Capture the cell that displays the provided text and extract its [X, Y] central coordinate. 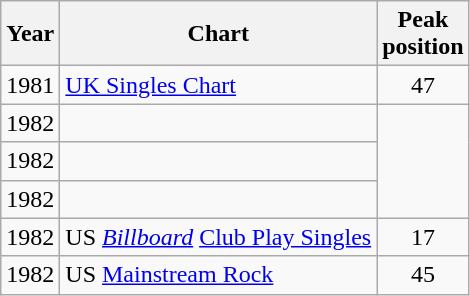
1981 [30, 85]
US Mainstream Rock [218, 275]
US Billboard Club Play Singles [218, 237]
Year [30, 34]
UK Singles Chart [218, 85]
Chart [218, 34]
45 [423, 275]
Peakposition [423, 34]
17 [423, 237]
47 [423, 85]
